Locate the cell with the specified text and output its (x, y) center coordinate. 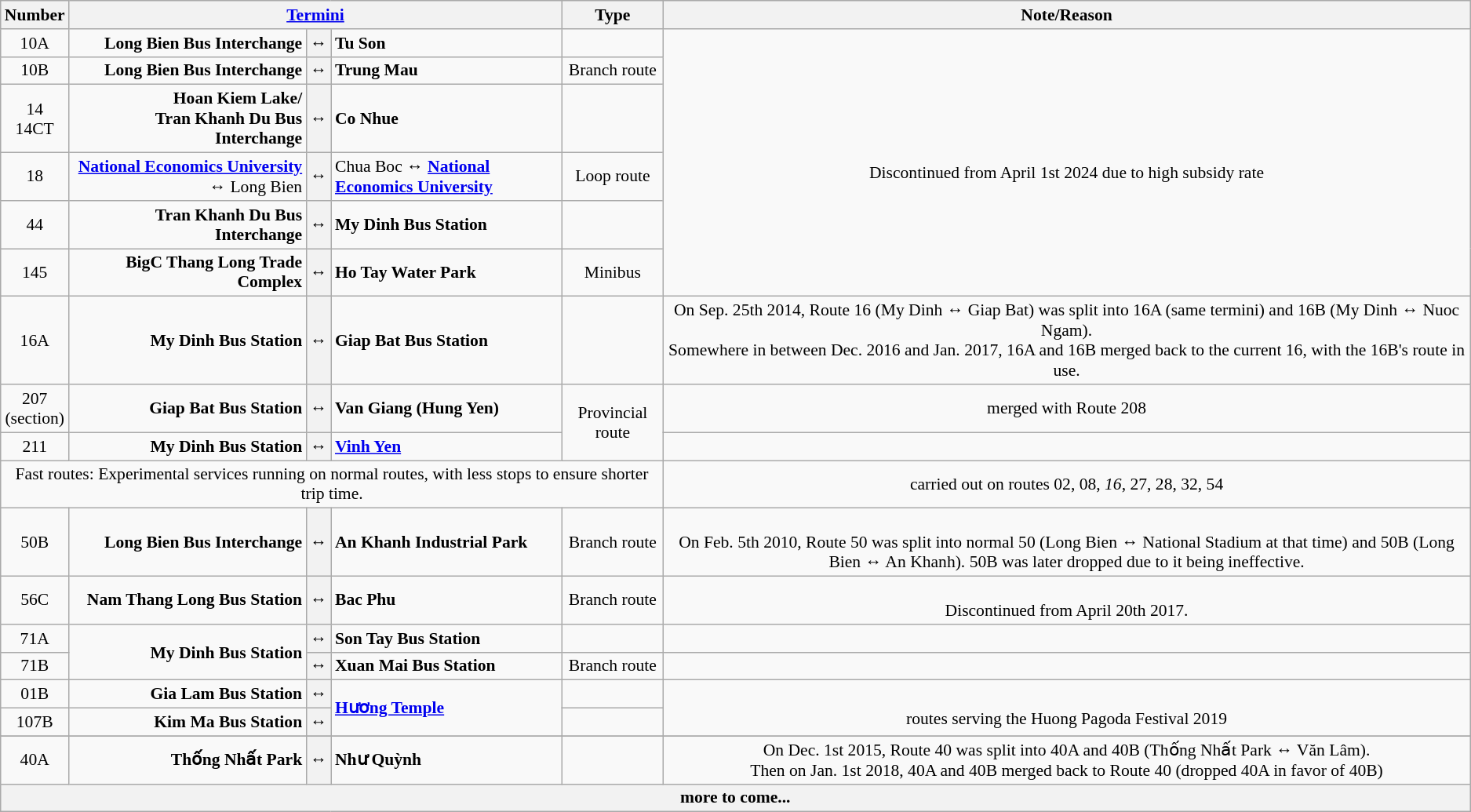
Vinh Yen (446, 446)
01B (35, 694)
1414CT (35, 119)
routes serving the Huong Pagoda Festival 2019 (1066, 708)
16A (35, 340)
40A (35, 759)
56C (35, 601)
50B (35, 543)
Discontinued from April 20th 2017. (1066, 601)
Trung Mau (446, 71)
71B (35, 666)
Fast routes: Experimental services running on normal routes, with less stops to ensure shorter trip time. (333, 485)
71A (35, 639)
Bac Phu (446, 601)
National Economics University ↔ Long Bien (188, 177)
Son Tay Bus Station (446, 639)
Van Giang (Hung Yen) (446, 408)
Type (612, 15)
Nam Thang Long Bus Station (188, 601)
Note/Reason (1066, 15)
Tu Son (446, 43)
Xuan Mai Bus Station (446, 666)
211 (35, 446)
207(section) (35, 408)
Termini (315, 15)
18 (35, 177)
Hoan Kiem Lake/Tran Khanh Du Bus Interchange (188, 119)
merged with Route 208 (1066, 408)
An Khanh Industrial Park (446, 543)
Thống Nhất Park (188, 759)
10B (35, 71)
44 (35, 224)
Hương Temple (446, 708)
145 (35, 273)
Chua Boc ↔ National Economics University (446, 177)
Kim Ma Bus Station (188, 723)
Discontinued from April 1st 2024 due to high subsidy rate (1066, 163)
Minibus (612, 273)
Loop route (612, 177)
Gia Lam Bus Station (188, 694)
Provincial route (612, 422)
BigC Thang Long Trade Complex (188, 273)
Ho Tay Water Park (446, 273)
Tran Khanh Du Bus Interchange (188, 224)
107B (35, 723)
Như Quỳnh (446, 759)
Number (35, 15)
Co Nhue (446, 119)
carried out on routes 02, 08, 16, 27, 28, 32, 54 (1066, 485)
10A (35, 43)
more to come... (736, 798)
